Output the [x, y] coordinate of the center of the cell containing the given text.  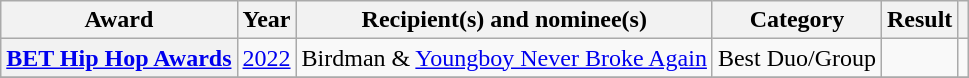
BET Hip Hop Awards [119, 58]
Award [119, 20]
Year [266, 20]
2022 [266, 58]
Result [919, 20]
Recipient(s) and nominee(s) [504, 20]
Birdman & Youngboy Never Broke Again [504, 58]
Best Duo/Group [796, 58]
Category [796, 20]
